Pinpoint the cell where the given text exists, returning its [x, y] midpoint coordinate. 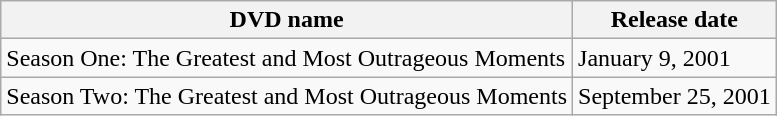
Release date [675, 20]
Season One: The Greatest and Most Outrageous Moments [287, 58]
DVD name [287, 20]
January 9, 2001 [675, 58]
Season Two: The Greatest and Most Outrageous Moments [287, 96]
September 25, 2001 [675, 96]
